Pinpoint the cell where the given text exists, returning its (X, Y) midpoint coordinate. 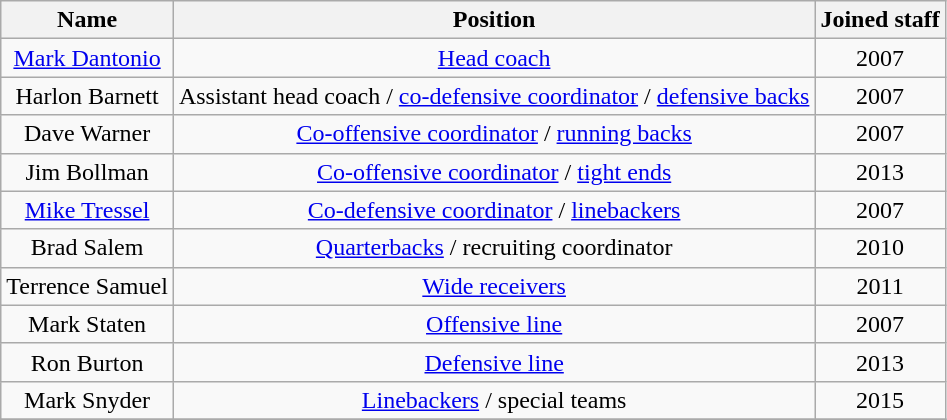
Defensive line (494, 362)
2010 (880, 248)
Joined staff (880, 20)
Quarterbacks / recruiting coordinator (494, 248)
Mark Snyder (88, 400)
2011 (880, 286)
Co-defensive coordinator / linebackers (494, 210)
Harlon Barnett (88, 96)
Mark Staten (88, 324)
Co-offensive coordinator / tight ends (494, 172)
Linebackers / special teams (494, 400)
Ron Burton (88, 362)
Head coach (494, 58)
Assistant head coach / co-defensive coordinator / defensive backs (494, 96)
Wide receivers (494, 286)
Name (88, 20)
Position (494, 20)
Jim Bollman (88, 172)
Dave Warner (88, 134)
Mike Tressel (88, 210)
Terrence Samuel (88, 286)
Co-offensive coordinator / running backs (494, 134)
2015 (880, 400)
Brad Salem (88, 248)
Mark Dantonio (88, 58)
Offensive line (494, 324)
